Determine the (x, y) coordinate at the center of the cell enclosing the given text.  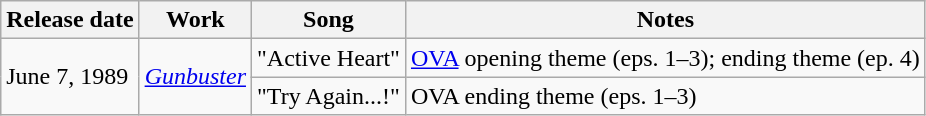
Song (329, 20)
OVA opening theme (eps. 1–3); ending theme (ep. 4) (665, 58)
Work (195, 20)
OVA ending theme (eps. 1–3) (665, 96)
June 7, 1989 (70, 77)
Gunbuster (195, 77)
Notes (665, 20)
Release date (70, 20)
"Try Again...!" (329, 96)
"Active Heart" (329, 58)
